Return the [X, Y] coordinate for the center point of the cell that contains the specified text.  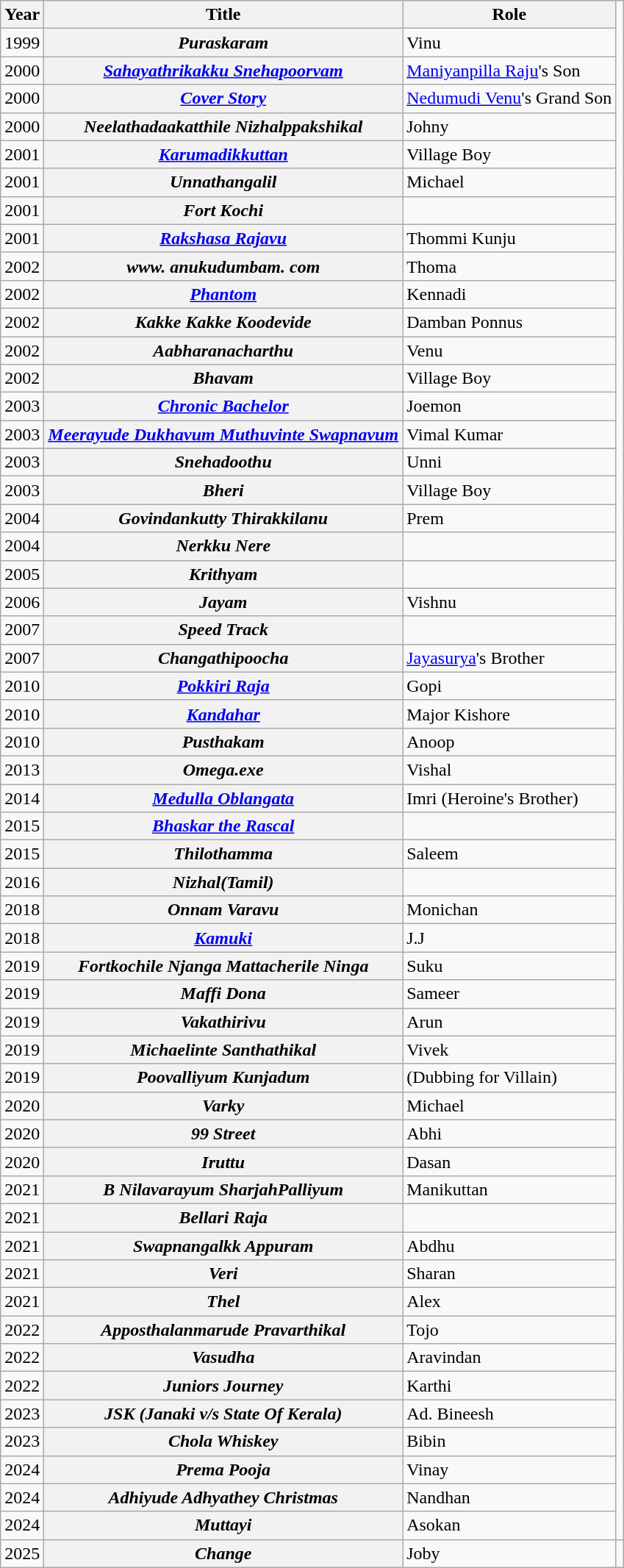
Jayam [223, 602]
Kennadi [509, 294]
Dasan [509, 1161]
Ad. Bineesh [509, 1414]
Joby [509, 1553]
Pokkiri Raja [223, 686]
Vivek [509, 1050]
Cover Story [223, 99]
Thommi Kunju [509, 238]
Changathipoocha [223, 658]
Snehadoothu [223, 462]
Vishnu [509, 602]
Iruttu [223, 1161]
Alex [509, 1302]
Nizhal(Tamil) [223, 882]
Asokan [509, 1525]
Aravindan [509, 1358]
Fortkochile Njanga Mattacherile Ninga [223, 966]
Anoop [509, 742]
Muttayi [223, 1525]
Year [22, 15]
Veri [223, 1274]
Rakshasa Rajavu [223, 238]
2016 [22, 882]
Arun [509, 1022]
Phantom [223, 294]
Omega.exe [223, 770]
Krithyam [223, 574]
J.J [509, 938]
Tojo [509, 1330]
Vimal Kumar [509, 434]
Damban Ponnus [509, 322]
Kamuki [223, 938]
Onnam Varavu [223, 910]
Nerkku Nere [223, 546]
Juniors Journey [223, 1386]
Swapnangalkk Appuram [223, 1246]
Maffi Dona [223, 994]
Saleem [509, 854]
Thel [223, 1302]
Chronic Bachelor [223, 407]
Apposthalanmarude Pravarthikal [223, 1330]
Kandahar [223, 714]
Michaelinte Santhathikal [223, 1050]
Karthi [509, 1386]
Role [509, 15]
Neelathadaakatthile Nizhalppakshikal [223, 126]
Meerayude Dukhavum Muthuvinte Swapnavum [223, 434]
Abdhu [509, 1246]
Monichan [509, 910]
2005 [22, 574]
Imri (Heroine's Brother) [509, 798]
Vinu [509, 43]
Major Kishore [509, 714]
Speed Track [223, 630]
Vishal [509, 770]
Joemon [509, 407]
JSK (Janaki v/s State Of Kerala) [223, 1414]
Thilothamma [223, 854]
(Dubbing for Villain) [509, 1078]
Johny [509, 126]
1999 [22, 43]
Vasudha [223, 1358]
Sahayathrikakku Snehapoorvam [223, 71]
2013 [22, 770]
Nandhan [509, 1497]
Bhaskar the Rascal [223, 826]
Manikuttan [509, 1189]
99 Street [223, 1134]
Change [223, 1553]
Vinay [509, 1469]
Poovalliyum Kunjadum [223, 1078]
Varky [223, 1106]
Sameer [509, 994]
2025 [22, 1553]
Fort Kochi [223, 210]
Jayasurya's Brother [509, 658]
2006 [22, 602]
Puraskaram [223, 43]
Sharan [509, 1274]
Chola Whiskey [223, 1442]
Kakke Kakke Koodevide [223, 322]
www. anukudumbam. com [223, 266]
Prema Pooja [223, 1469]
2014 [22, 798]
Medulla Oblangata [223, 798]
Abhi [509, 1134]
Suku [509, 966]
Karumadikkuttan [223, 154]
Thoma [509, 266]
Venu [509, 351]
Nedumudi Venu's Grand Son [509, 99]
Maniyanpilla Raju's Son [509, 71]
Pusthakam [223, 742]
Title [223, 15]
Aabharanacharthu [223, 351]
Bheri [223, 490]
Bhavam [223, 379]
Bibin [509, 1442]
Govindankutty Thirakkilanu [223, 518]
Vakathirivu [223, 1022]
B Nilavarayum SharjahPalliyum [223, 1189]
Prem [509, 518]
Unni [509, 462]
Adhiyude Adhyathey Christmas [223, 1497]
Unnathangalil [223, 182]
Bellari Raja [223, 1217]
Gopi [509, 686]
